Scan for the cell matching the given text and deliver its [X, Y] coordinate at center. 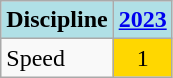
Speed [57, 58]
1 [142, 58]
2023 [142, 20]
Discipline [57, 20]
